Pinpoint the cell where the given text exists, returning its [X, Y] midpoint coordinate. 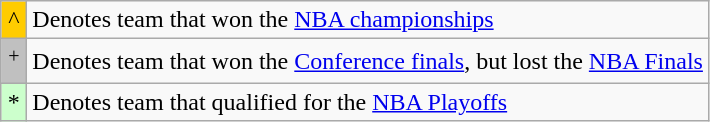
Denotes team that won the NBA championships [368, 20]
+ [14, 62]
* [14, 102]
^ [14, 20]
Denotes team that won the Conference finals, but lost the NBA Finals [368, 62]
Denotes team that qualified for the NBA Playoffs [368, 102]
